Locate the cell with the specified text and output its (X, Y) center coordinate. 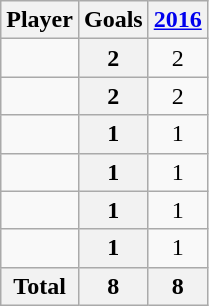
Player (40, 20)
2016 (178, 20)
Total (40, 286)
Goals (113, 20)
